Locate the cell with the specified text and output its (X, Y) center coordinate. 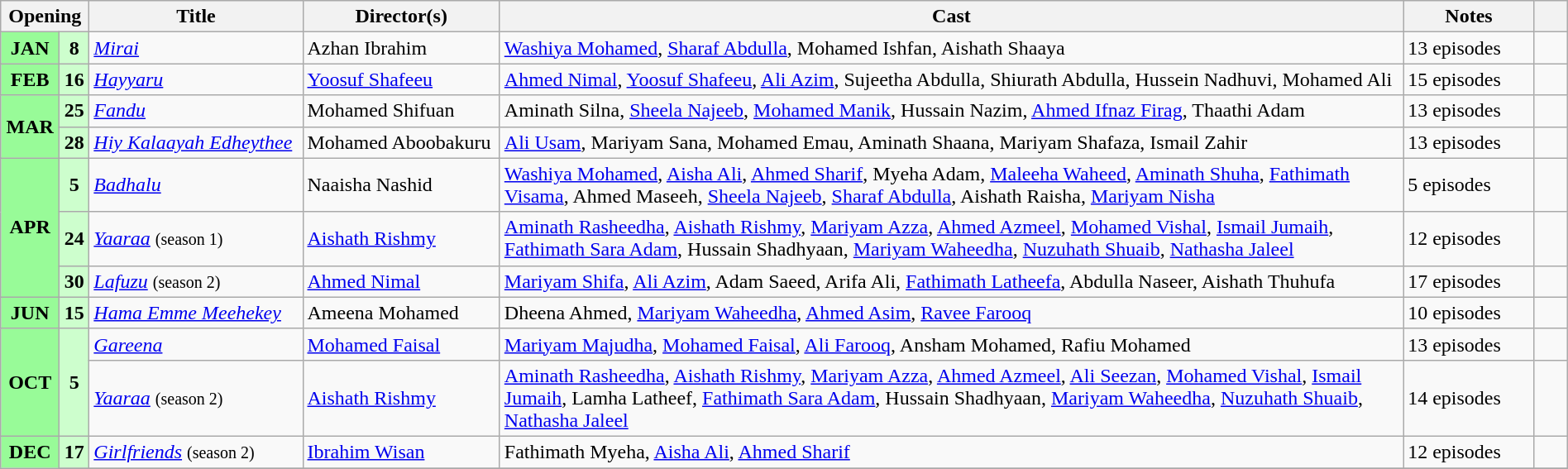
Hayyaru (196, 79)
Ahmed Nimal, Yoosuf Shafeeu, Ali Azim, Sujeetha Abdulla, Shiurath Abdulla, Hussein Nadhuvi, Mohamed Ali (951, 79)
14 episodes (1469, 398)
Mohamed Aboobakuru (401, 142)
Aminath Silna, Sheela Najeeb, Mohamed Manik, Hussain Nazim, Ahmed Ifnaz Firag, Thaathi Adam (951, 111)
24 (74, 238)
Mohamed Shifuan (401, 111)
MAR (30, 127)
OCT (30, 382)
Mariyam Majudha, Mohamed Faisal, Ali Farooq, Ansham Mohamed, Rafiu Mohamed (951, 344)
Yaaraa (season 1) (196, 238)
10 episodes (1469, 313)
Yoosuf Shafeeu (401, 79)
17 episodes (1469, 281)
Ibrahim Wisan (401, 452)
Girlfriends (season 2) (196, 452)
Cast (951, 17)
Mohamed Faisal (401, 344)
28 (74, 142)
30 (74, 281)
DEC (30, 452)
JAN (30, 48)
Dheena Ahmed, Mariyam Waheedha, Ahmed Asim, Ravee Farooq (951, 313)
Title (196, 17)
APR (30, 227)
16 (74, 79)
Fathimath Myeha, Aisha Ali, Ahmed Sharif (951, 452)
Hama Emme Meehekey (196, 313)
Lafuzu (season 2) (196, 281)
Yaaraa (season 2) (196, 398)
Gareena (196, 344)
Hiy Kalaayah Edheythee (196, 142)
Fandu (196, 111)
JUN (30, 313)
17 (74, 452)
Ali Usam, Mariyam Sana, Mohamed Emau, Aminath Shaana, Mariyam Shafaza, Ismail Zahir (951, 142)
15 episodes (1469, 79)
5 episodes (1469, 185)
Azhan Ibrahim (401, 48)
Opening (45, 17)
Badhalu (196, 185)
Washiya Mohamed, Sharaf Abdulla, Mohamed Ishfan, Aishath Shaaya (951, 48)
15 (74, 313)
25 (74, 111)
Ameena Mohamed (401, 313)
8 (74, 48)
Mariyam Shifa, Ali Azim, Adam Saeed, Arifa Ali, Fathimath Latheefa, Abdulla Naseer, Aishath Thuhufa (951, 281)
Mirai (196, 48)
FEB (30, 79)
Director(s) (401, 17)
Ahmed Nimal (401, 281)
Notes (1469, 17)
Naaisha Nashid (401, 185)
